For the text-containing cell, return its midpoint in (X, Y) coordinate format. 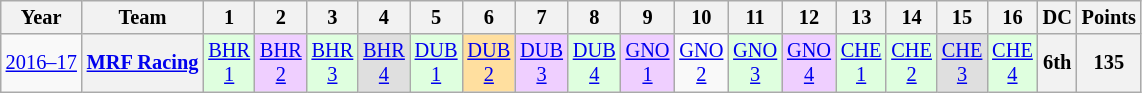
6th (1058, 63)
5 (436, 17)
DUB3 (542, 63)
7 (542, 17)
GNO4 (809, 63)
MRF Racing (143, 63)
4 (384, 17)
BHR3 (333, 63)
CHE2 (911, 63)
2 (281, 17)
15 (962, 17)
GNO1 (648, 63)
DUB4 (594, 63)
CHE4 (1012, 63)
BHR4 (384, 63)
DC (1058, 17)
10 (701, 17)
Points (1109, 17)
3 (333, 17)
Team (143, 17)
CHE3 (962, 63)
BHR2 (281, 63)
DUB2 (488, 63)
14 (911, 17)
Year (42, 17)
16 (1012, 17)
1 (229, 17)
135 (1109, 63)
13 (861, 17)
2016–17 (42, 63)
12 (809, 17)
DUB1 (436, 63)
8 (594, 17)
GNO3 (755, 63)
6 (488, 17)
9 (648, 17)
CHE1 (861, 63)
BHR1 (229, 63)
11 (755, 17)
GNO2 (701, 63)
